Return (X, Y) of the center of cell containing provided text 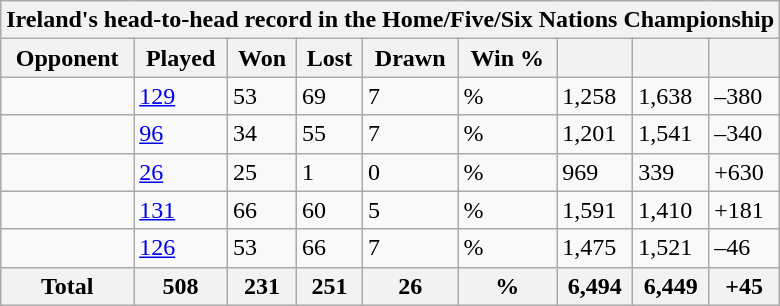
Drawn (410, 58)
–340 (744, 134)
96 (181, 134)
969 (595, 172)
5 (410, 210)
1,521 (671, 248)
Played (181, 58)
1 (330, 172)
Win % (508, 58)
6,449 (671, 286)
Opponent (68, 58)
34 (262, 134)
55 (330, 134)
Total (68, 286)
0 (410, 172)
231 (262, 286)
25 (262, 172)
+181 (744, 210)
1,591 (595, 210)
1,638 (671, 96)
131 (181, 210)
Ireland's head-to-head record in the Home/Five/Six Nations Championship (390, 20)
1,541 (671, 134)
129 (181, 96)
–46 (744, 248)
1,258 (595, 96)
339 (671, 172)
+630 (744, 172)
251 (330, 286)
Lost (330, 58)
1,201 (595, 134)
508 (181, 286)
Won (262, 58)
+45 (744, 286)
126 (181, 248)
6,494 (595, 286)
69 (330, 96)
60 (330, 210)
1,475 (595, 248)
1,410 (671, 210)
–380 (744, 96)
